Extract the (X, Y) coordinate from the center of the cell holding the provided text.  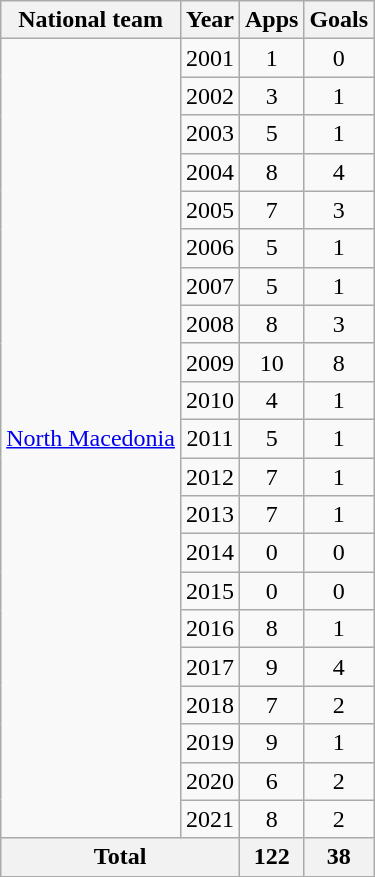
2003 (210, 134)
2008 (210, 324)
2006 (210, 248)
2020 (210, 781)
2015 (210, 591)
10 (271, 362)
2013 (210, 515)
2005 (210, 210)
2012 (210, 477)
Goals (339, 20)
2002 (210, 96)
2007 (210, 286)
Apps (271, 20)
6 (271, 781)
2019 (210, 743)
2009 (210, 362)
2016 (210, 629)
122 (271, 857)
2014 (210, 553)
2011 (210, 438)
2018 (210, 705)
2001 (210, 58)
38 (339, 857)
North Macedonia (91, 438)
2010 (210, 400)
2004 (210, 172)
Total (120, 857)
Year (210, 20)
National team (91, 20)
2017 (210, 667)
2021 (210, 819)
